Extract the [x, y] coordinate from the center of the cell holding the provided text.  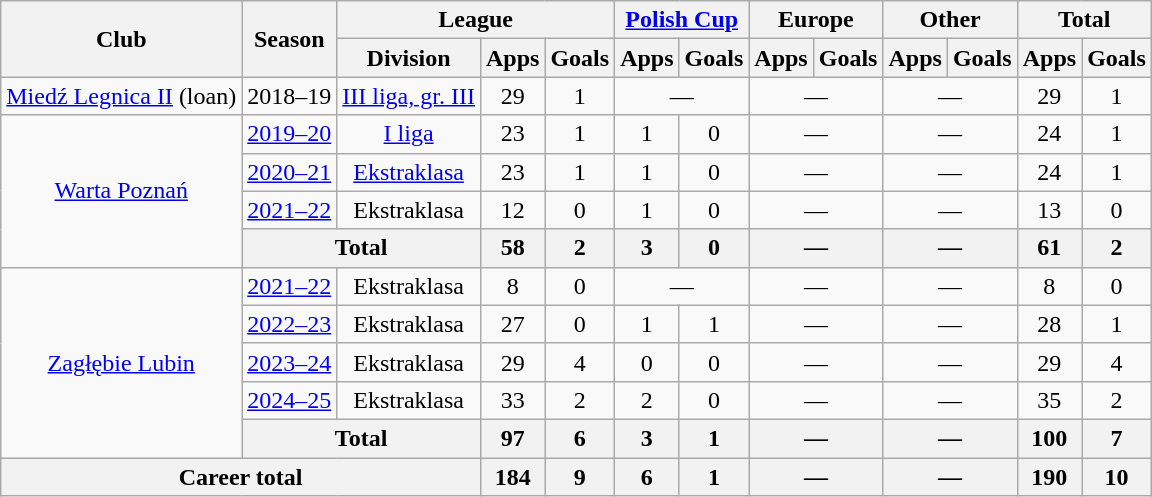
190 [1049, 477]
61 [1049, 248]
Club [122, 39]
100 [1049, 438]
League [476, 20]
Other [950, 20]
Miedź Legnica II (loan) [122, 96]
Polish Cup [682, 20]
Division [409, 58]
33 [512, 400]
Season [290, 39]
58 [512, 248]
7 [1117, 438]
184 [512, 477]
27 [512, 324]
2022–23 [290, 324]
Zagłębie Lubin [122, 362]
9 [580, 477]
2023–24 [290, 362]
2019–20 [290, 134]
2020–21 [290, 172]
I liga [409, 134]
2024–25 [290, 400]
Warta Poznań [122, 191]
13 [1049, 210]
12 [512, 210]
10 [1117, 477]
2018–19 [290, 96]
Career total [241, 477]
Europe [816, 20]
28 [1049, 324]
97 [512, 438]
35 [1049, 400]
III liga, gr. III [409, 96]
